Search for the cell housing the specified text and yield its (x, y) center coordinate. 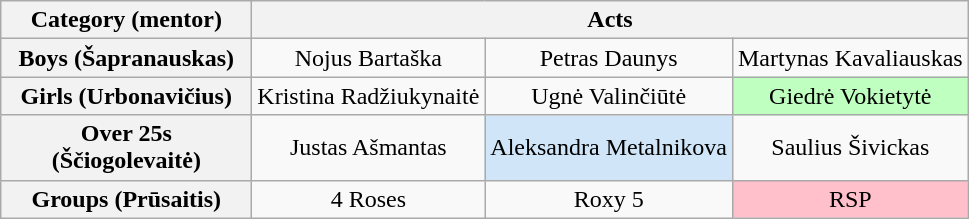
Saulius Šivickas (850, 148)
Justas Ašmantas (368, 148)
Over 25s (Ščiogolevaitė) (126, 148)
Roxy 5 (609, 199)
Boys (Šapranauskas) (126, 58)
Aleksandra Metalnikova (609, 148)
Acts (610, 20)
Category (mentor) (126, 20)
RSP (850, 199)
Nojus Bartaška (368, 58)
Ugnė Valinčiūtė (609, 96)
4 Roses (368, 199)
Groups (Prūsaitis) (126, 199)
Martynas Kavaliauskas (850, 58)
Petras Daunys (609, 58)
Kristina Radžiukynaitė (368, 96)
Giedrė Vokietytė (850, 96)
Girls (Urbonavičius) (126, 96)
